Return the (x, y) coordinate for the center point of the cell that contains the specified text.  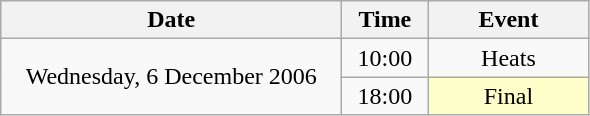
Heats (508, 58)
10:00 (385, 58)
Event (508, 20)
Wednesday, 6 December 2006 (172, 77)
Date (172, 20)
18:00 (385, 96)
Time (385, 20)
Final (508, 96)
